Pinpoint the cell where the given text exists, returning its (X, Y) midpoint coordinate. 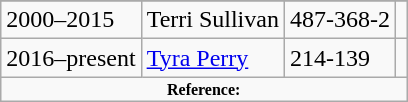
487-368-2 (340, 20)
2016–present (71, 58)
214-139 (340, 58)
Reference: (204, 89)
Terri Sullivan (212, 20)
2000–2015 (71, 20)
Tyra Perry (212, 58)
